Pinpoint the cell where the given text exists, returning its [x, y] midpoint coordinate. 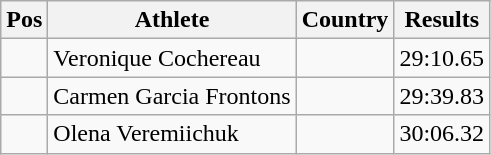
29:10.65 [442, 58]
30:06.32 [442, 134]
Results [442, 20]
Athlete [172, 20]
Veronique Cochereau [172, 58]
29:39.83 [442, 96]
Olena Veremiichuk [172, 134]
Carmen Garcia Frontons [172, 96]
Pos [24, 20]
Country [345, 20]
